Output the [X, Y] coordinate of the center of the cell containing the given text.  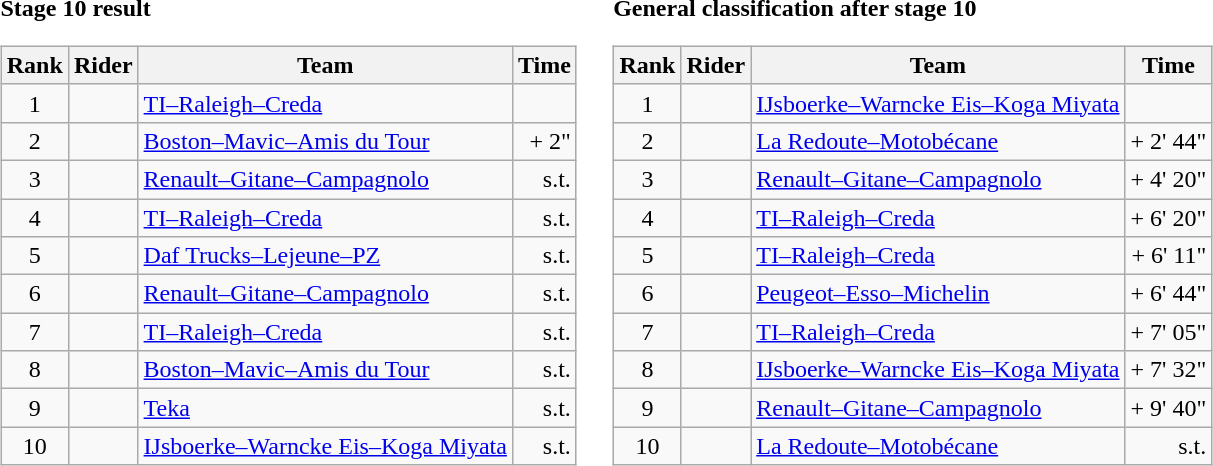
+ 7' 32" [1168, 370]
+ 6' 20" [1168, 217]
+ 6' 44" [1168, 294]
+ 4' 20" [1168, 179]
+ 7' 05" [1168, 332]
Teka [325, 408]
+ 6' 11" [1168, 256]
+ 9' 40" [1168, 408]
Peugeot–Esso–Michelin [938, 294]
+ 2" [544, 141]
Daf Trucks–Lejeune–PZ [325, 256]
+ 2' 44" [1168, 141]
